Detect which cell encompasses the target text, then output its [x, y] center coordinate. 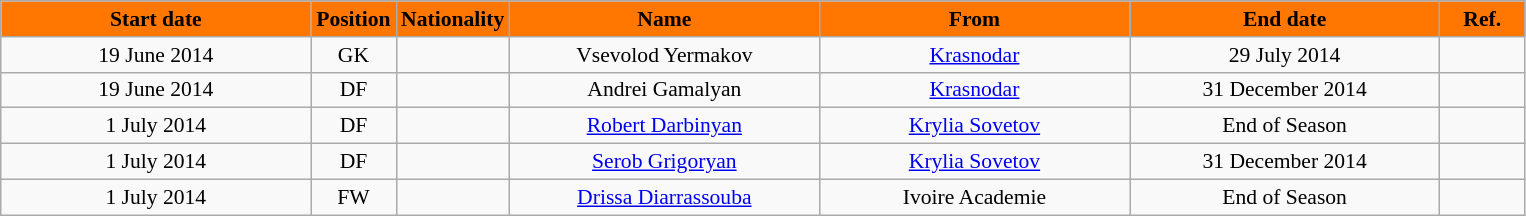
Position [354, 19]
FW [354, 197]
Vsevolod Yermakov [664, 55]
From [974, 19]
Robert Darbinyan [664, 126]
Start date [156, 19]
End date [1285, 19]
Ivoire Academie [974, 197]
Ref. [1482, 19]
Name [664, 19]
Serob Grigoryan [664, 162]
Andrei Gamalyan [664, 90]
GK [354, 55]
Drissa Diarrassouba [664, 197]
Nationality [452, 19]
29 July 2014 [1285, 55]
